Capture the cell that displays the provided text and extract its (x, y) central coordinate. 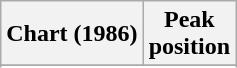
Chart (1986) (72, 34)
Peakposition (189, 34)
